Return (x, y) of the center of cell containing provided text 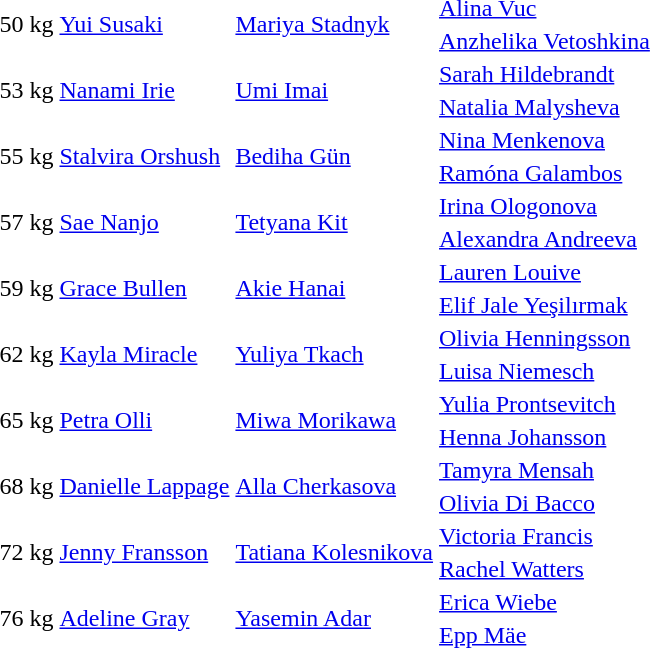
Sae Nanjo (144, 222)
Umi Imai (334, 90)
Tatiana Kolesnikova (334, 552)
Miwa Morikawa (334, 420)
Danielle Lappage (144, 486)
Kayla Miracle (144, 354)
Akie Hanai (334, 288)
Petra Olli (144, 420)
Nanami Irie (144, 90)
Alla Cherkasova (334, 486)
Grace Bullen (144, 288)
Bediha Gün (334, 156)
Jenny Fransson (144, 552)
Stalvira Orshush (144, 156)
Yuliya Tkach (334, 354)
Tetyana Kit (334, 222)
